Locate the cell with the specified text and output its (X, Y) center coordinate. 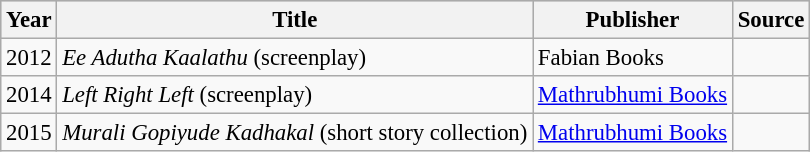
2014 (29, 95)
Left Right Left (screenplay) (295, 95)
Fabian Books (633, 58)
Title (295, 20)
Source (770, 20)
Ee Adutha Kaalathu (screenplay) (295, 58)
Year (29, 20)
2012 (29, 58)
Publisher (633, 20)
Murali Gopiyude Kadhakal (short story collection) (295, 133)
2015 (29, 133)
